Scan for the cell matching the given text and deliver its [X, Y] coordinate at center. 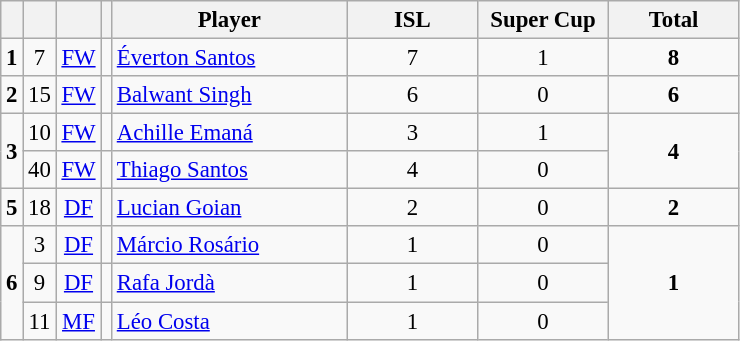
11 [40, 321]
Lucian Goian [229, 208]
Márcio Rosário [229, 245]
18 [40, 208]
Rafa Jordà [229, 283]
ISL [412, 20]
15 [40, 95]
Thiago Santos [229, 170]
Total [674, 20]
Achille Emaná [229, 133]
5 [12, 208]
Léo Costa [229, 321]
10 [40, 133]
40 [40, 170]
Super Cup [544, 20]
Balwant Singh [229, 95]
9 [40, 283]
Éverton Santos [229, 58]
8 [674, 58]
MF [78, 321]
Player [229, 20]
